Determine the [x, y] coordinate at the center of the cell enclosing the given text.  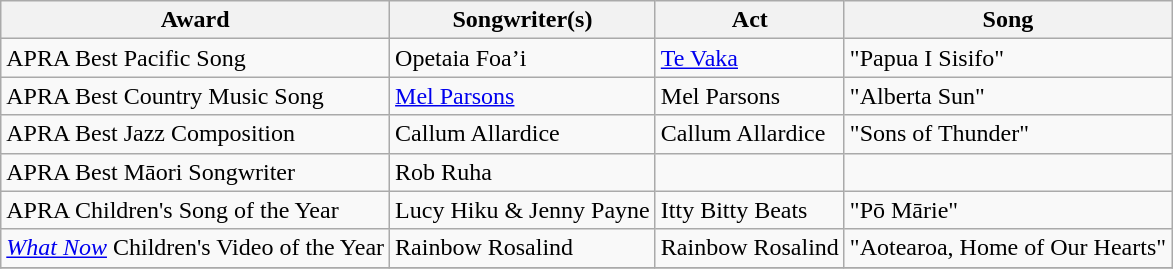
"Alberta Sun" [1008, 96]
"Aotearoa, Home of Our Hearts" [1008, 248]
Opetaia Foa’i [523, 58]
"Papua I Sisifo" [1008, 58]
APRA Best Pacific Song [196, 58]
What Now Children's Video of the Year [196, 248]
Song [1008, 20]
Rob Ruha [523, 172]
Award [196, 20]
Itty Bitty Beats [750, 210]
"Pō Mārie" [1008, 210]
APRA Best Māori Songwriter [196, 172]
Act [750, 20]
Te Vaka [750, 58]
APRA Children's Song of the Year [196, 210]
Lucy Hiku & Jenny Payne [523, 210]
"Sons of Thunder" [1008, 134]
APRA Best Jazz Composition [196, 134]
APRA Best Country Music Song [196, 96]
Songwriter(s) [523, 20]
